Identify which cell holds the provided text, then report its [x, y] central coordinate. 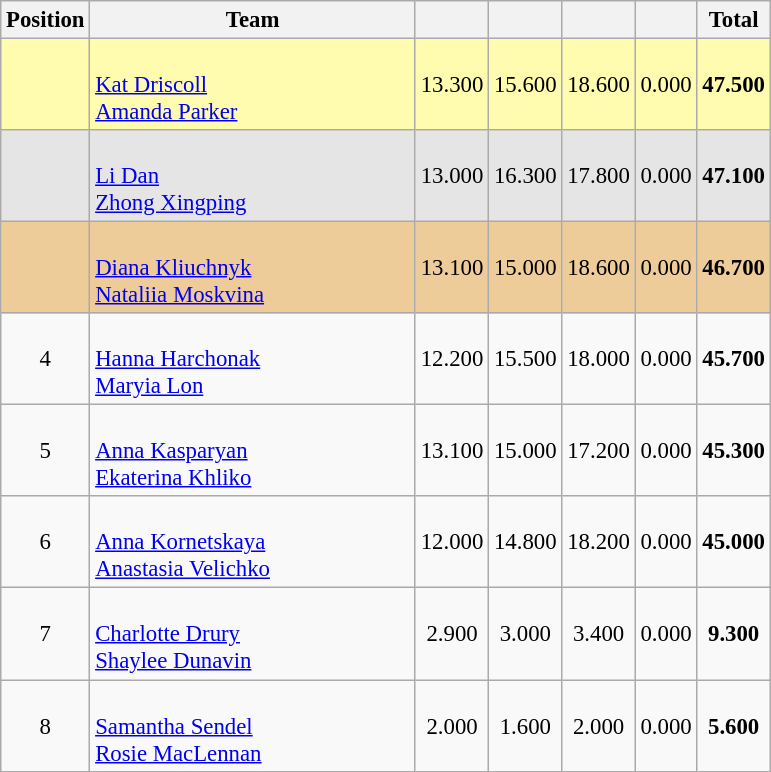
7 [46, 634]
1.600 [526, 726]
3.400 [598, 634]
Anna KornetskayaAnastasia Velichko [253, 542]
2.900 [452, 634]
3.000 [526, 634]
45.000 [734, 542]
47.100 [734, 176]
18.200 [598, 542]
Samantha SendelRosie MacLennan [253, 726]
Hanna HarchonakMaryia Lon [253, 359]
17.800 [598, 176]
46.700 [734, 268]
4 [46, 359]
45.700 [734, 359]
Total [734, 20]
45.300 [734, 451]
8 [46, 726]
Anna KasparyanEkaterina Khliko [253, 451]
15.600 [526, 85]
5 [46, 451]
Li DanZhong Xingping [253, 176]
Kat DriscollAmanda Parker [253, 85]
Charlotte DruryShaylee Dunavin [253, 634]
13.300 [452, 85]
18.000 [598, 359]
5.600 [734, 726]
13.000 [452, 176]
17.200 [598, 451]
47.500 [734, 85]
Position [46, 20]
9.300 [734, 634]
15.500 [526, 359]
Diana KliuchnykNataliia Moskvina [253, 268]
Team [253, 20]
12.000 [452, 542]
14.800 [526, 542]
12.200 [452, 359]
6 [46, 542]
16.300 [526, 176]
